Detect which cell encompasses the target text, then output its (X, Y) center coordinate. 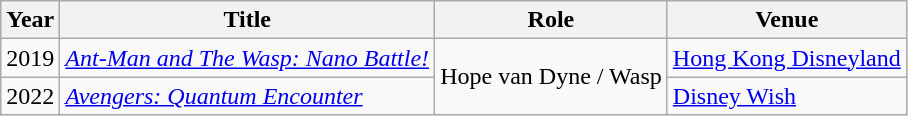
Title (248, 20)
Venue (786, 20)
Year (30, 20)
Avengers: Quantum Encounter (248, 96)
Ant-Man and The Wasp: Nano Battle! (248, 58)
Role (552, 20)
Disney Wish (786, 96)
Hong Kong Disneyland (786, 58)
2019 (30, 58)
2022 (30, 96)
Hope van Dyne / Wasp (552, 77)
